Find where the given text appears and provide that cell's center as [X, Y] coordinate. 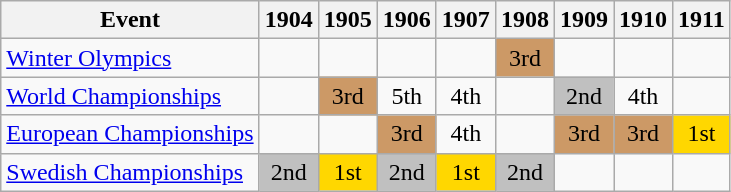
World Championships [130, 96]
1911 [702, 20]
5th [406, 96]
1904 [288, 20]
1908 [524, 20]
1909 [584, 20]
1906 [406, 20]
1907 [466, 20]
European Championships [130, 134]
Swedish Championships [130, 172]
Event [130, 20]
1905 [348, 20]
Winter Olympics [130, 58]
1910 [644, 20]
